Find where the given text appears and provide that cell's center as (x, y) coordinate. 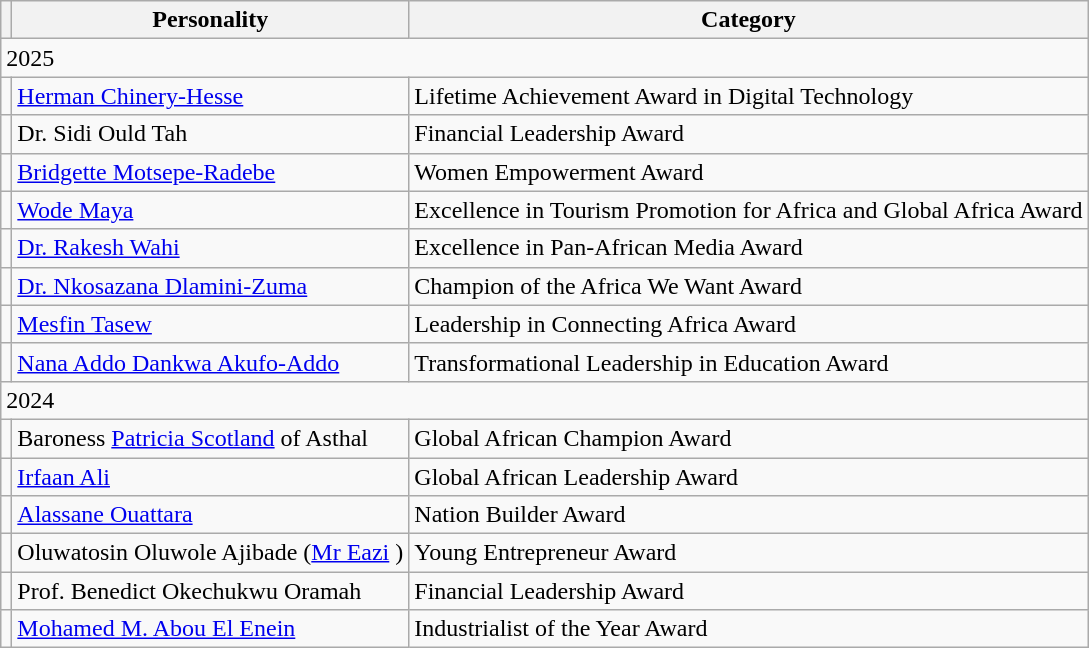
2024 (544, 400)
Women Empowerment Award (748, 172)
Category (748, 20)
Excellence in Tourism Promotion for Africa and Global Africa Award (748, 210)
Dr. Nkosazana Dlamini-Zuma (210, 286)
Mohamed M. Abou El Enein (210, 629)
Wode Maya (210, 210)
Herman Chinery-Hesse (210, 96)
Baroness Patricia Scotland of Asthal (210, 438)
Bridgette Motsepe-Radebe (210, 172)
Lifetime Achievement Award in Digital Technology (748, 96)
Champion of the Africa We Want Award (748, 286)
Excellence in Pan-African Media Award (748, 248)
Personality (210, 20)
Nation Builder Award (748, 515)
Alassane Ouattara (210, 515)
Global African Champion Award (748, 438)
Industrialist of the Year Award (748, 629)
Mesfin Tasew (210, 324)
Leadership in Connecting Africa Award (748, 324)
2025 (544, 58)
Dr. Sidi Ould Tah (210, 134)
Oluwatosin Oluwole Ajibade (Mr Eazi ) (210, 553)
Transformational Leadership in Education Award (748, 362)
Global African Leadership Award (748, 477)
Young Entrepreneur Award (748, 553)
Prof. Benedict Okechukwu Oramah (210, 591)
Nana Addo Dankwa Akufo-Addo (210, 362)
Irfaan Ali (210, 477)
Dr. Rakesh Wahi (210, 248)
